From the cell containing the given text, extract its center point as [x, y] coordinate. 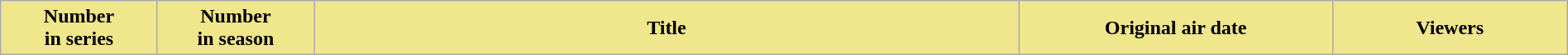
Numberin season [235, 28]
Numberin series [79, 28]
Viewers [1450, 28]
Original air date [1176, 28]
Title [667, 28]
